Identify which cell holds the provided text, then report its (x, y) central coordinate. 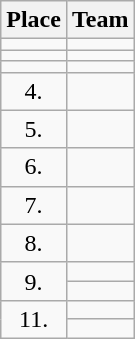
7. (34, 205)
11. (34, 319)
8. (34, 243)
5. (34, 129)
4. (34, 91)
Team (100, 20)
6. (34, 167)
9. (34, 281)
Place (34, 20)
